For the text-containing cell, return its midpoint in [x, y] coordinate format. 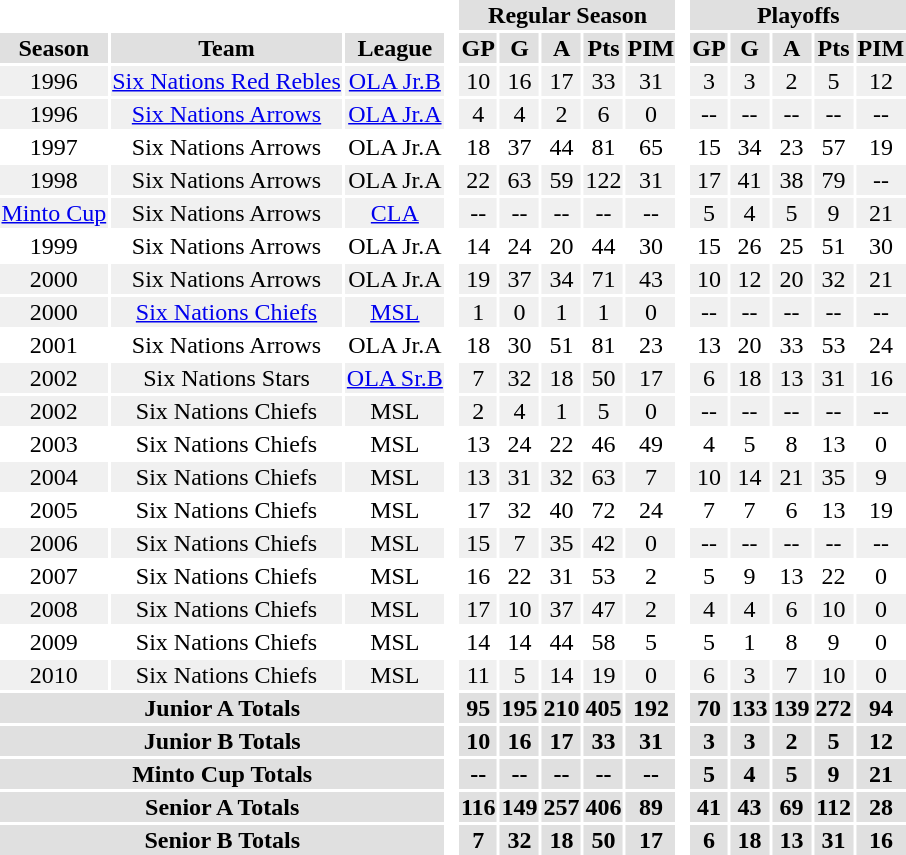
257 [562, 807]
OLA Jr.B [394, 81]
38 [792, 180]
116 [478, 807]
2010 [54, 675]
57 [834, 147]
195 [520, 708]
Minto Cup Totals [222, 774]
94 [881, 708]
192 [651, 708]
47 [604, 609]
210 [562, 708]
28 [881, 807]
Senior B Totals [222, 840]
272 [834, 708]
Senior A Totals [222, 807]
2004 [54, 477]
40 [562, 510]
133 [750, 708]
2006 [54, 543]
1998 [54, 180]
49 [651, 444]
League [394, 48]
149 [520, 807]
70 [709, 708]
89 [651, 807]
1997 [54, 147]
46 [604, 444]
26 [750, 246]
405 [604, 708]
71 [604, 279]
112 [834, 807]
2009 [54, 642]
Minto Cup [54, 213]
65 [651, 147]
25 [792, 246]
1999 [54, 246]
Six Nations Red Rebles [227, 81]
2005 [54, 510]
Season [54, 48]
139 [792, 708]
Junior B Totals [222, 741]
CLA [394, 213]
2008 [54, 609]
Team [227, 48]
72 [604, 510]
59 [562, 180]
122 [604, 180]
Playoffs [798, 15]
Six Nations Stars [227, 378]
2007 [54, 576]
42 [604, 543]
2001 [54, 345]
Regular Season [567, 15]
406 [604, 807]
69 [792, 807]
Junior A Totals [222, 708]
OLA Sr.B [394, 378]
95 [478, 708]
79 [834, 180]
2003 [54, 444]
58 [604, 642]
11 [478, 675]
